Determine the (X, Y) coordinate at the center of the cell enclosing the given text.  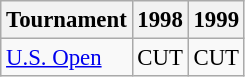
1998 (160, 20)
U.S. Open (66, 58)
1999 (216, 20)
Tournament (66, 20)
